Return the (X, Y) coordinate for the center point of the cell that contains the specified text.  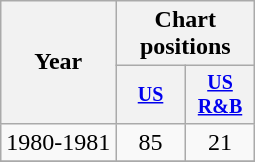
85 (150, 142)
USR&B (220, 94)
Chart positions (186, 34)
US (150, 94)
Year (58, 62)
1980-1981 (58, 142)
21 (220, 142)
